Determine the (X, Y) coordinate at the center of the cell enclosing the given text.  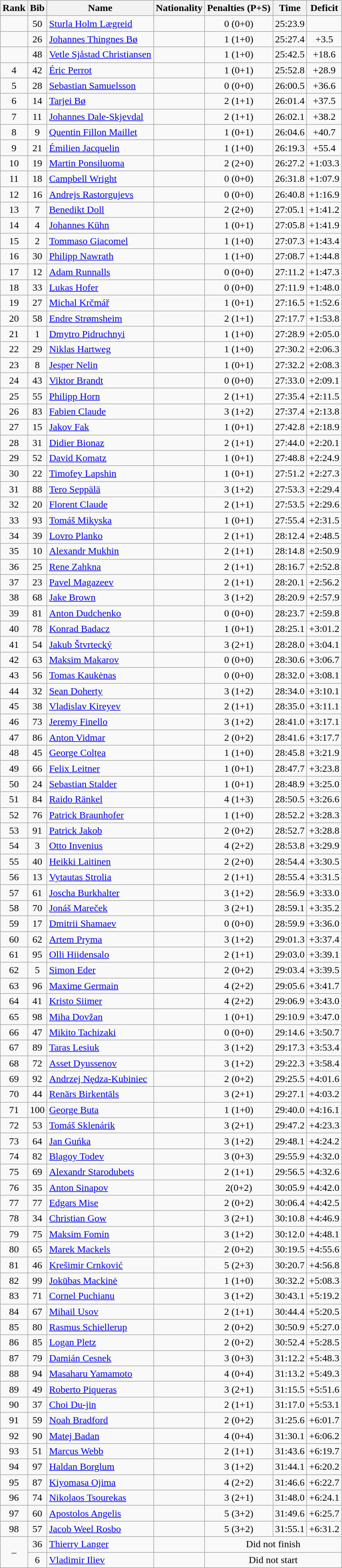
26:04.6 (290, 132)
29:01.3 (290, 939)
Fabien Claude (100, 411)
Benedikt Doll (100, 210)
Rank (14, 8)
25:52.8 (290, 70)
Jacob Weel Rosbo (100, 1529)
31:15.5 (290, 1389)
28:59.1 (290, 908)
+6:01.7 (324, 1420)
+2:05.0 (324, 334)
+4:32.0 (324, 1156)
+3:31.5 (324, 877)
Apostolos Angelis (100, 1513)
+3:35.2 (324, 908)
+3:33.0 (324, 892)
29:40.0 (290, 1110)
Pavel Magazeev (100, 582)
Jakov Fak (100, 427)
+3:43.0 (324, 1001)
+5:49.3 (324, 1374)
Joscha Burkhalter (100, 892)
Jeremy Finello (100, 722)
27:17.7 (290, 318)
Alexandr Starodubets (100, 1172)
27:05.1 (290, 210)
Andrejs Rastorgujevs (100, 194)
+55.4 (324, 148)
30:20.7 (290, 1265)
Cornel Puchianu (100, 1296)
+40.7 (324, 132)
+2:08.3 (324, 365)
+2:11.5 (324, 396)
+1:53.8 (324, 318)
Maksim Makarov (100, 660)
28:50.5 (290, 799)
Lovro Planko (100, 536)
Did not finish (273, 1544)
29:27.1 (290, 1094)
31:12.2 (290, 1358)
29:55.9 (290, 1156)
Campbell Wright (100, 179)
26:31.8 (290, 179)
Rasmus Schiellerup (100, 1327)
Andrzej Nędza-Kubiniec (100, 1079)
28:20.9 (290, 598)
28:56.9 (290, 892)
28:54.4 (290, 861)
Sturla Holm Lægreid (100, 24)
+6:24.1 (324, 1498)
+1:07.9 (324, 179)
27:51.2 (290, 474)
+37.5 (324, 101)
28:12.4 (290, 536)
Heikki Laitinen (100, 861)
30:52.4 (290, 1343)
Mihail Usov (100, 1312)
Émilien Jacquelin (100, 148)
+2:24.9 (324, 458)
Viktor Brandt (100, 380)
+5:51.6 (324, 1389)
+3:53.4 (324, 1048)
+2:59.8 (324, 613)
28:28.0 (290, 644)
Thierry Langer (100, 1544)
Masaharu Yamamoto (100, 1374)
27:05.8 (290, 225)
Jonáš Mareček (100, 908)
+3:47.0 (324, 1017)
4 (1+3) (239, 799)
Maksim Fomin (100, 1234)
28:20.1 (290, 582)
+3:39.5 (324, 970)
+3:41.7 (324, 986)
+1:47.3 (324, 272)
27:44.0 (290, 442)
27:53.3 (290, 489)
29:48.1 (290, 1141)
27:16.5 (290, 303)
+5:53.1 (324, 1405)
28:14.8 (290, 551)
Asset Dyussenov (100, 1063)
+3:17.7 (324, 738)
Anton Dudchenko (100, 613)
27:11.2 (290, 272)
Sean Doherty (100, 691)
Tommaso Giacomel (100, 241)
+1:44.8 (324, 256)
+3:29.9 (324, 846)
+3:36.0 (324, 923)
30:43.1 (290, 1296)
Konrad Badacz (100, 629)
Edgars Mise (100, 1203)
+5:20.5 (324, 1312)
29:10.9 (290, 1017)
30:06.4 (290, 1203)
+4:48.1 (324, 1234)
– (14, 1552)
+6:31.2 (324, 1529)
+3:17.1 (324, 722)
29:22.3 (290, 1063)
David Komatz (100, 458)
+2:50.9 (324, 551)
+4:42.5 (324, 1203)
+2:52.8 (324, 567)
27:53.5 (290, 505)
+5:48.3 (324, 1358)
Michal Krčmář (100, 303)
+3:37.4 (324, 939)
27:33.0 (290, 380)
+3:08.1 (324, 675)
31:46.6 (290, 1482)
Olli Hiidensalo (100, 955)
+36.6 (324, 86)
Niklas Hartweg (100, 349)
Martin Ponsiluoma (100, 163)
Sebastian Stalder (100, 784)
+4:55.6 (324, 1250)
Noah Bradford (100, 1420)
Kiyomasa Ojima (100, 1482)
Haldan Borglum (100, 1467)
28:30.6 (290, 660)
31:44.1 (290, 1467)
Penalties (P+S) (239, 8)
Damián Cesnek (100, 1358)
Nikolaos Tsourekas (100, 1498)
+4:42.0 (324, 1188)
+6:19.7 (324, 1451)
Kristo Siimer (100, 1001)
Artem Pryma (100, 939)
Raido Ränkel (100, 799)
Maxime Germain (100, 986)
Simon Eder (100, 970)
Marek Mackels (100, 1250)
+2:56.2 (324, 582)
+3:50.7 (324, 1032)
Jokūbas Mackinė (100, 1281)
+3:25.0 (324, 784)
+3:21.9 (324, 753)
+4:32.6 (324, 1172)
Dmitrii Shamaev (100, 923)
26:00.5 (290, 86)
28:41.6 (290, 738)
Endre Strømsheim (100, 318)
+4:46.9 (324, 1219)
27:37.4 (290, 411)
29:47.2 (290, 1125)
Matej Badan (100, 1435)
+3:28.8 (324, 830)
27:55.4 (290, 520)
Logan Pletz (100, 1343)
Choi Du-jin (100, 1405)
Tarjei Bø (100, 101)
Anton Vidmar (100, 738)
+6:20.2 (324, 1467)
Jake Brown (100, 598)
30:44.4 (290, 1312)
+3.5 (324, 39)
Deficit (324, 8)
Otto Invenius (100, 846)
+5:27.0 (324, 1327)
26:40.8 (290, 194)
+1:03.3 (324, 163)
Christian Gow (100, 1219)
Renārs Birkentāls (100, 1094)
+5:19.2 (324, 1296)
29:25.5 (290, 1079)
27:30.2 (290, 349)
+1:43.4 (324, 241)
31:48.0 (290, 1498)
Vytautas Strolia (100, 877)
Philipp Horn (100, 396)
+2:57.9 (324, 598)
28:48.9 (290, 784)
Roberto Piqueras (100, 1389)
31:25.6 (290, 1420)
31:43.6 (290, 1451)
+2:06.3 (324, 349)
+1:16.9 (324, 194)
2(0+2) (239, 1188)
+3:28.3 (324, 815)
Patrick Braunhofer (100, 815)
+3:06.7 (324, 660)
26:19.3 (290, 148)
+4:01.6 (324, 1079)
+2:13.8 (324, 411)
2 (38, 241)
+3:10.1 (324, 691)
31:30.1 (290, 1435)
+2:27.3 (324, 474)
31:55.1 (290, 1529)
5 (2+3) (239, 1265)
+3:11.1 (324, 707)
+3:58.4 (324, 1063)
29:17.3 (290, 1048)
Alexandr Mukhin (100, 551)
27:35.4 (290, 396)
Name (100, 8)
Vetle Sjåstad Christiansen (100, 55)
Anton Sinapov (100, 1188)
Did not start (273, 1560)
Krešimir Crnković (100, 1265)
Tomáš Sklenárik (100, 1125)
+2:29.6 (324, 505)
+6:06.2 (324, 1435)
+4:03.2 (324, 1094)
29:03.4 (290, 970)
Philipp Nawrath (100, 256)
30:10.8 (290, 1219)
1 (38, 334)
Johannes Dale-Skjevdal (100, 117)
Jan Guńka (100, 1141)
+3:04.1 (324, 644)
28:41.0 (290, 722)
+3:23.8 (324, 769)
28:32.0 (290, 675)
+38.2 (324, 117)
Florent Claude (100, 505)
Blagoy Todev (100, 1156)
25:42.5 (290, 55)
+1:41.9 (324, 225)
30:12.0 (290, 1234)
28:25.1 (290, 629)
Felix Leitner (100, 769)
+3:30.5 (324, 861)
25:23.9 (290, 24)
26:02.1 (290, 117)
Quentin Fillon Maillet (100, 132)
George Colțea (100, 753)
31:17.0 (290, 1405)
28:53.8 (290, 846)
Tomas Kaukėnas (100, 675)
28:34.0 (290, 691)
+2:20.1 (324, 442)
+1:52.6 (324, 303)
31:13.2 (290, 1374)
+4:24.2 (324, 1141)
Lukas Hofer (100, 287)
+28.9 (324, 70)
27:42.8 (290, 427)
Miha Dovžan (100, 1017)
29:05.6 (290, 986)
+3:39.1 (324, 955)
30:05.9 (290, 1188)
100 (38, 1110)
+6:25.7 (324, 1513)
26:01.4 (290, 101)
29:03.0 (290, 955)
Jakub Štvrtecký (100, 644)
3 (38, 846)
Johannes Kühn (100, 225)
George Buta (100, 1110)
Tomáš Mikyska (100, 520)
Tero Seppälä (100, 489)
28:23.7 (290, 613)
Vladislav Kireyev (100, 707)
+3:26.6 (324, 799)
28:47.7 (290, 769)
30:32.2 (290, 1281)
Patrick Jakob (100, 830)
28:59.9 (290, 923)
+2:29.4 (324, 489)
31:49.6 (290, 1513)
Didier Bionaz (100, 442)
27:48.8 (290, 458)
+2:48.5 (324, 536)
Timofey Lapshin (100, 474)
Taras Lesiuk (100, 1048)
Nationality (179, 8)
28:45.8 (290, 753)
Vladimir Iliev (100, 1560)
29:06.9 (290, 1001)
27:07.3 (290, 241)
29:14.6 (290, 1032)
+6:22.7 (324, 1482)
+5:28.5 (324, 1343)
Sebastian Samuelsson (100, 86)
Éric Perrot (100, 70)
28:52.2 (290, 815)
99 (38, 1281)
30:19.5 (290, 1250)
25:27.4 (290, 39)
Adam Runnalls (100, 272)
Time (290, 8)
+4:16.1 (324, 1110)
Dmytro Pidruchnyi (100, 334)
+3:01.2 (324, 629)
+5:08.3 (324, 1281)
+1:41.2 (324, 210)
+2:09.1 (324, 380)
28:35.0 (290, 707)
Marcus Webb (100, 1451)
27:11.9 (290, 287)
+18.6 (324, 55)
Mikito Tachizaki (100, 1032)
26:27.2 (290, 163)
+4:23.3 (324, 1125)
Rene Zahkna (100, 567)
28:52.7 (290, 830)
27:28.9 (290, 334)
+1:48.0 (324, 287)
27:08.7 (290, 256)
+2:31.5 (324, 520)
Bib (38, 8)
Jesper Nelin (100, 365)
30:50.9 (290, 1327)
+2:18.9 (324, 427)
29:56.5 (290, 1172)
28:55.4 (290, 877)
27:32.2 (290, 365)
28:16.7 (290, 567)
+4:56.8 (324, 1265)
Johannes Thingnes Bø (100, 39)
